Search for the cell housing the specified text and yield its (X, Y) center coordinate. 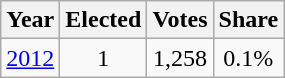
1 (104, 58)
Year (30, 20)
0.1% (248, 58)
2012 (30, 58)
Share (248, 20)
1,258 (180, 58)
Elected (104, 20)
Votes (180, 20)
